Return the [x, y] coordinate for the center point of the cell that contains the specified text.  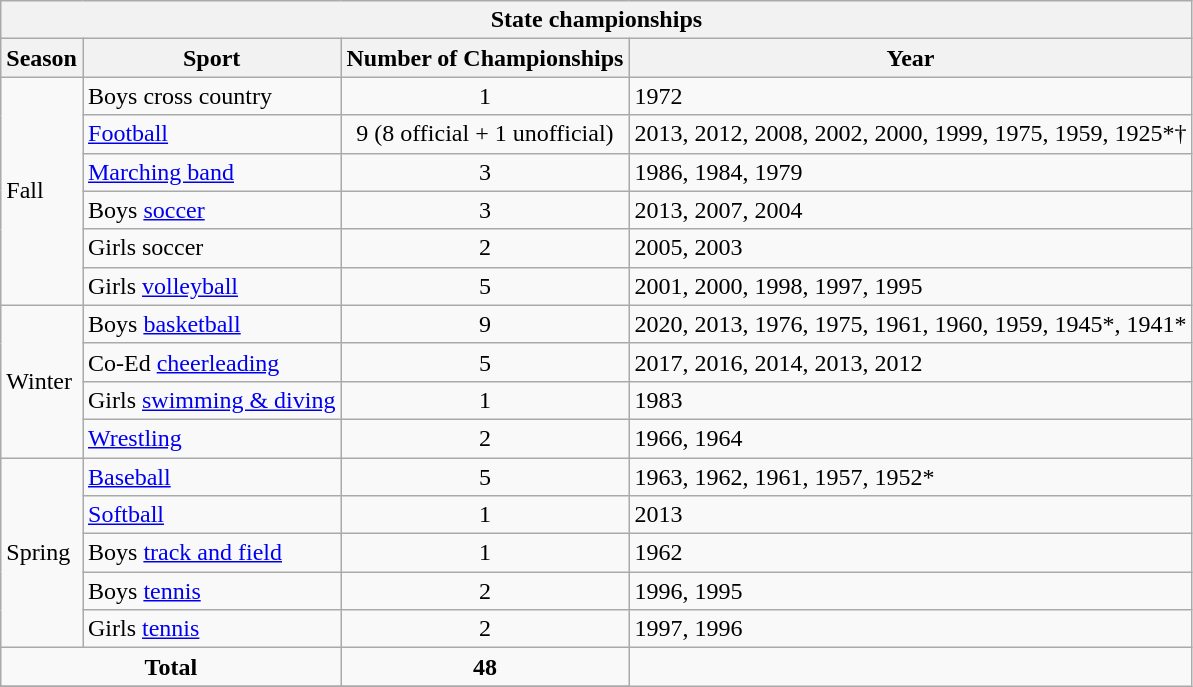
48 [485, 667]
1963, 1962, 1961, 1957, 1952* [910, 477]
Girls swimming & diving [211, 400]
Softball [211, 515]
Co-Ed cheerleading [211, 362]
Wrestling [211, 438]
1983 [910, 400]
Girls volleyball [211, 286]
2013, 2007, 2004 [910, 210]
1997, 1996 [910, 629]
Boys track and field [211, 553]
2020, 2013, 1976, 1975, 1961, 1960, 1959, 1945*, 1941* [910, 324]
Boys basketball [211, 324]
1972 [910, 96]
Football [211, 134]
1966, 1964 [910, 438]
2013, 2012, 2008, 2002, 2000, 1999, 1975, 1959, 1925*† [910, 134]
2013 [910, 515]
Number of Championships [485, 58]
9 (8 official + 1 unofficial) [485, 134]
Boys cross country [211, 96]
State championships [596, 20]
Girls tennis [211, 629]
Year [910, 58]
Boys soccer [211, 210]
2005, 2003 [910, 248]
9 [485, 324]
2001, 2000, 1998, 1997, 1995 [910, 286]
1996, 1995 [910, 591]
1986, 1984, 1979 [910, 172]
1962 [910, 553]
Winter [42, 381]
Baseball [211, 477]
2017, 2016, 2014, 2013, 2012 [910, 362]
Girls soccer [211, 248]
Total [171, 667]
Season [42, 58]
Boys tennis [211, 591]
Marching band [211, 172]
Spring [42, 553]
Fall [42, 191]
Sport [211, 58]
